Provide the (X, Y) coordinate of the cell's center where the given text is located.  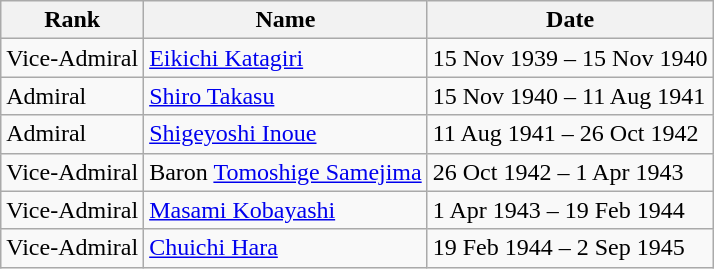
Name (286, 20)
11 Aug 1941 – 26 Oct 1942 (570, 134)
Baron Tomoshige Samejima (286, 172)
Masami Kobayashi (286, 210)
15 Nov 1939 – 15 Nov 1940 (570, 58)
Eikichi Katagiri (286, 58)
1 Apr 1943 – 19 Feb 1944 (570, 210)
19 Feb 1944 – 2 Sep 1945 (570, 248)
Rank (72, 20)
Chuichi Hara (286, 248)
Date (570, 20)
Shiro Takasu (286, 96)
26 Oct 1942 – 1 Apr 1943 (570, 172)
Shigeyoshi Inoue (286, 134)
15 Nov 1940 – 11 Aug 1941 (570, 96)
